Determine the [X, Y] coordinate at the center of the cell enclosing the given text.  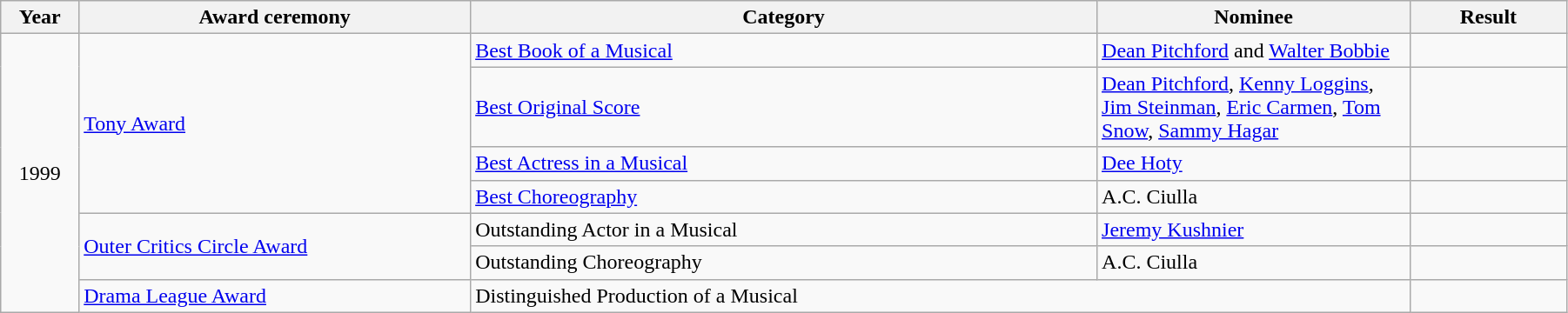
Tony Award [275, 123]
Nominee [1254, 17]
Best Original Score [784, 107]
Outer Critics Circle Award [275, 246]
Dean Pitchford, Kenny Loggins, Jim Steinman, Eric Carmen, Tom Snow, Sammy Hagar [1254, 107]
Award ceremony [275, 17]
Category [784, 17]
Best Actress in a Musical [784, 163]
Dean Pitchford and Walter Bobbie [1254, 50]
Distinguished Production of a Musical [941, 296]
Result [1488, 17]
Outstanding Actor in a Musical [784, 230]
Dee Hoty [1254, 163]
Best Choreography [784, 196]
Best Book of a Musical [784, 50]
Year [40, 17]
Outstanding Choreography [784, 263]
Drama League Award [275, 296]
Jeremy Kushnier [1254, 230]
1999 [40, 173]
